Output the [X, Y] coordinate of the center of the cell containing the given text.  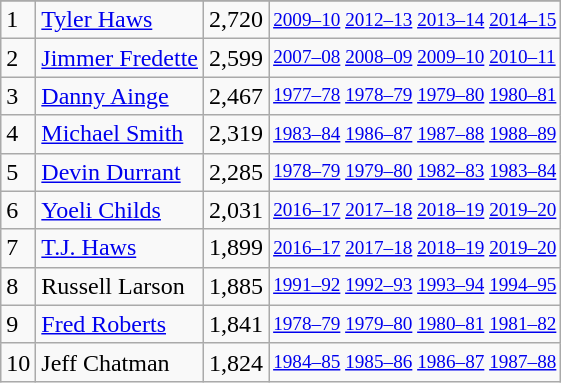
9 [18, 324]
4 [18, 134]
6 [18, 210]
Devin Durrant [120, 172]
3 [18, 96]
2,599 [236, 58]
7 [18, 248]
1977–78 1978–79 1979–80 1980–81 [415, 96]
1,824 [236, 362]
1991–92 1992–93 1993–94 1994–95 [415, 286]
5 [18, 172]
1978–79 1979–80 1982–83 1983–84 [415, 172]
T.J. Haws [120, 248]
1,899 [236, 248]
1 [18, 20]
2,720 [236, 20]
Jimmer Fredette [120, 58]
1978–79 1979–80 1980–81 1981–82 [415, 324]
Russell Larson [120, 286]
8 [18, 286]
2,031 [236, 210]
1984–85 1985–86 1986–87 1987–88 [415, 362]
2007–08 2008–09 2009–10 2010–11 [415, 58]
Tyler Haws [120, 20]
2,285 [236, 172]
2 [18, 58]
2,319 [236, 134]
Danny Ainge [120, 96]
Yoeli Childs [120, 210]
10 [18, 362]
Fred Roberts [120, 324]
2009–10 2012–13 2013–14 2014–15 [415, 20]
Michael Smith [120, 134]
2,467 [236, 96]
Jeff Chatman [120, 362]
1,885 [236, 286]
1983–84 1986–87 1987–88 1988–89 [415, 134]
1,841 [236, 324]
